From the cell containing the given text, extract its center point as (x, y) coordinate. 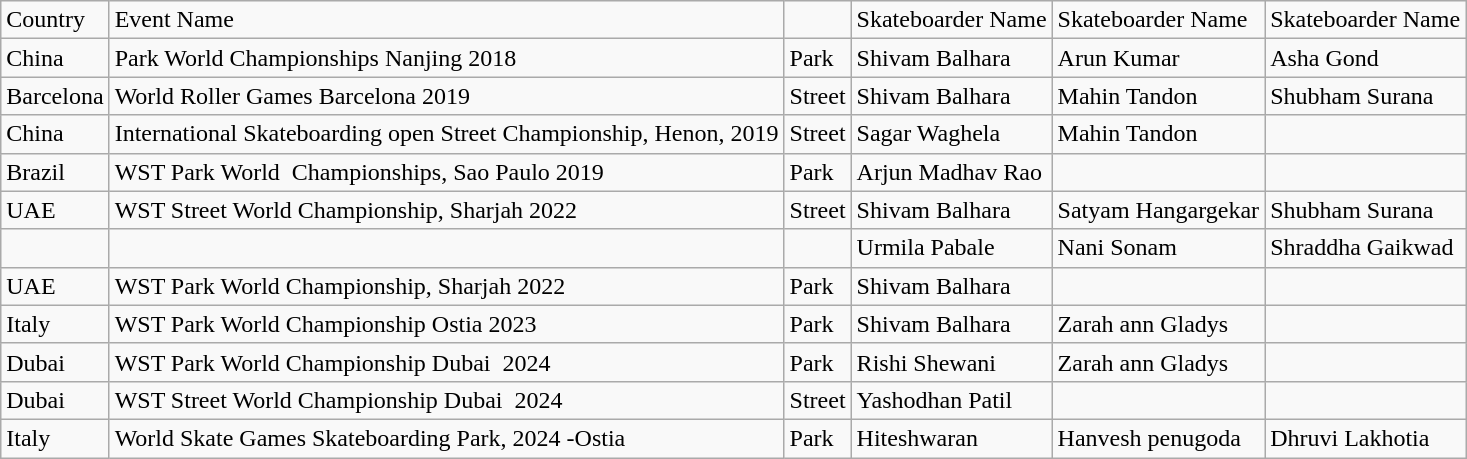
Nani Sonam (1158, 248)
Barcelona (55, 96)
Brazil (55, 172)
Asha Gond (1366, 58)
Park World Championships Nanjing 2018 (446, 58)
Hiteshwaran (952, 438)
WST Park World Championship Ostia 2023 (446, 324)
Shraddha Gaikwad (1366, 248)
WST Street World Championship, Sharjah 2022 (446, 210)
Arun Kumar (1158, 58)
World Roller Games Barcelona 2019 (446, 96)
Country (55, 20)
WST Street World Championship Dubai 2024 (446, 400)
World Skate Games Skateboarding Park, 2024 -Ostia (446, 438)
WST Park World Championship Dubai 2024 (446, 362)
WST Park World Championship, Sharjah 2022 (446, 286)
Event Name (446, 20)
International Skateboarding open Street Championship, Henon, 2019 (446, 134)
Sagar Waghela (952, 134)
Yashodhan Patil (952, 400)
Urmila Pabale (952, 248)
Rishi Shewani (952, 362)
WST Park World Championships, Sao Paulo 2019 (446, 172)
Dhruvi Lakhotia (1366, 438)
Arjun Madhav Rao (952, 172)
Hanvesh penugoda (1158, 438)
Satyam Hangargekar (1158, 210)
